Locate the cell with the specified text and output its [X, Y] center coordinate. 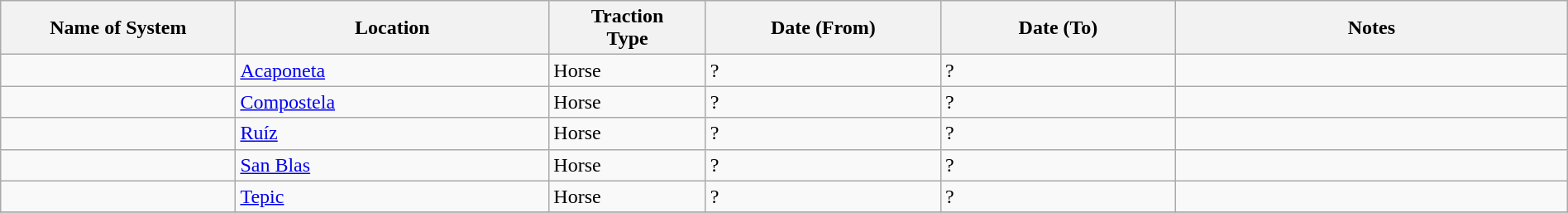
Acaponeta [392, 70]
TractionType [627, 28]
Tepic [392, 196]
Date (From) [823, 28]
Compostela [392, 102]
Location [392, 28]
Date (To) [1058, 28]
Ruíz [392, 133]
Name of System [118, 28]
Notes [1372, 28]
San Blas [392, 165]
